Locate the cell with the specified text and output its [x, y] center coordinate. 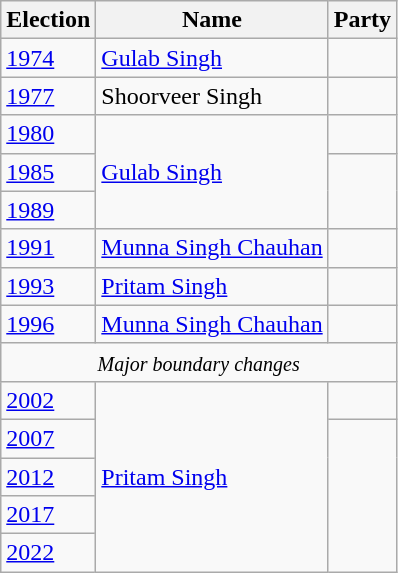
Election [48, 20]
2007 [48, 438]
Name [212, 20]
Major boundary changes [199, 362]
2017 [48, 515]
2002 [48, 400]
1985 [48, 172]
1980 [48, 134]
1977 [48, 96]
1974 [48, 58]
Shoorveer Singh [212, 96]
Party [362, 20]
1989 [48, 210]
2012 [48, 477]
1991 [48, 248]
1993 [48, 286]
1996 [48, 324]
2022 [48, 553]
